Pinpoint the cell where the given text exists, returning its (x, y) midpoint coordinate. 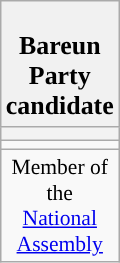
Member of theNational Assembly (60, 206)
Bareun Party candidate (60, 64)
